Locate the cell with the specified text and output its (X, Y) center coordinate. 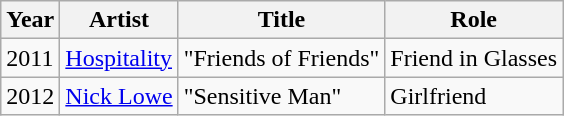
"Friends of Friends" (282, 58)
Hospitality (119, 58)
Friend in Glasses (474, 58)
Nick Lowe (119, 96)
Artist (119, 20)
Girlfriend (474, 96)
2012 (30, 96)
2011 (30, 58)
"Sensitive Man" (282, 96)
Role (474, 20)
Year (30, 20)
Title (282, 20)
